For the text-containing cell, return its midpoint in (x, y) coordinate format. 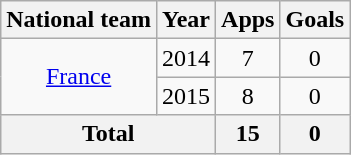
Year (186, 20)
7 (248, 58)
15 (248, 134)
National team (79, 20)
2014 (186, 58)
Total (108, 134)
Apps (248, 20)
France (79, 77)
8 (248, 96)
2015 (186, 96)
Goals (315, 20)
